From the cell containing the given text, extract its center point as (X, Y) coordinate. 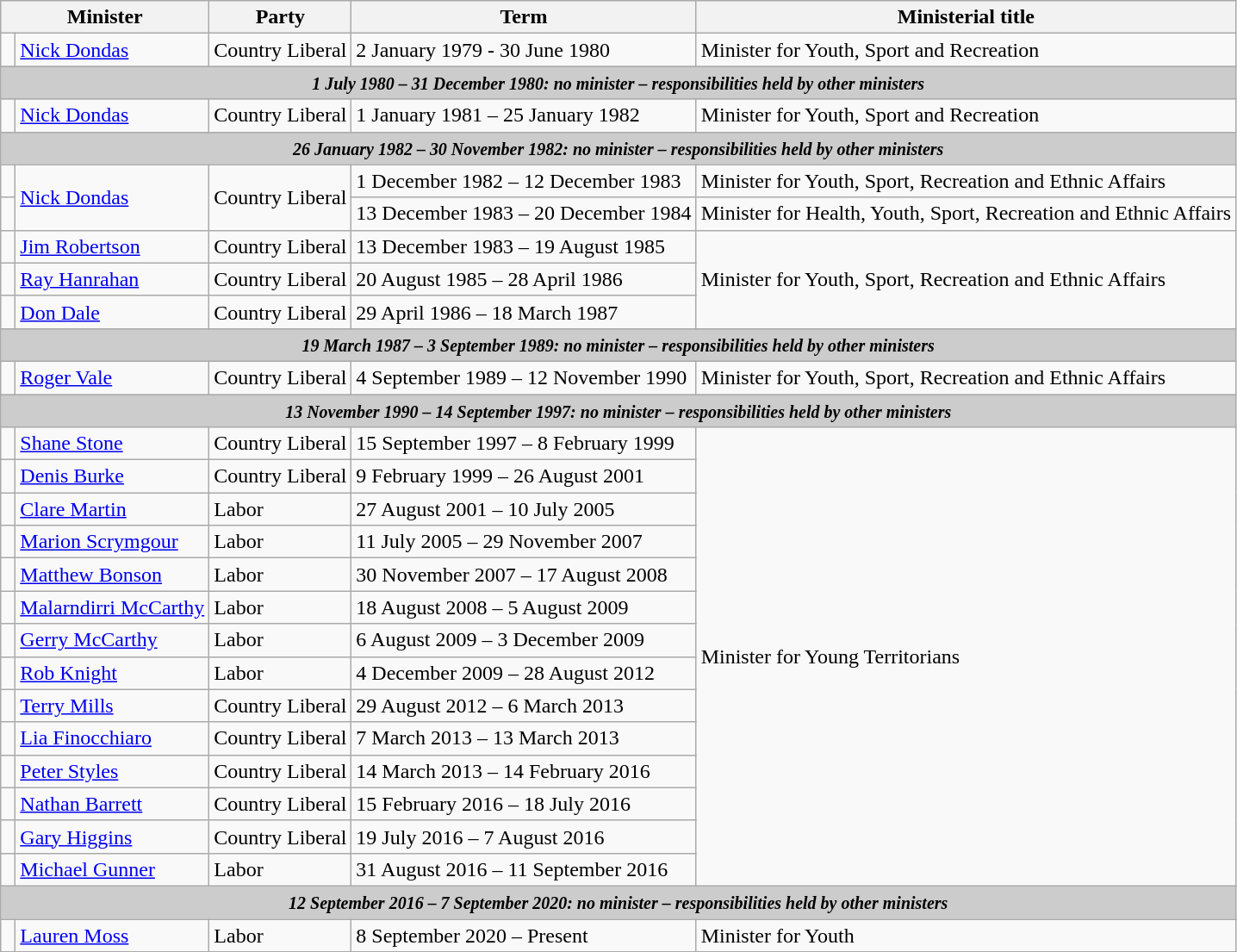
19 March 1987 – 3 September 1989: no minister – responsibilities held by other ministers (618, 345)
13 December 1983 – 19 August 1985 (524, 246)
Malarndirri McCarthy (112, 607)
31 August 2016 – 11 September 2016 (524, 869)
Roger Vale (112, 377)
Shane Stone (112, 444)
Don Dale (112, 312)
14 March 2013 – 14 February 2016 (524, 771)
8 September 2020 – Present (524, 935)
Denis Burke (112, 476)
Minister (105, 17)
1 July 1980 – 31 December 1980: no minister – responsibilities held by other ministers (618, 83)
Rob Knight (112, 673)
Term (524, 17)
13 November 1990 – 14 September 1997: no minister – responsibilities held by other ministers (618, 411)
Minister for Health, Youth, Sport, Recreation and Ethnic Affairs (967, 214)
30 November 2007 – 17 August 2008 (524, 575)
Marion Scrymgour (112, 542)
Ray Hanrahan (112, 279)
Party (281, 17)
19 July 2016 – 7 August 2016 (524, 837)
9 February 1999 – 26 August 2001 (524, 476)
27 August 2001 – 10 July 2005 (524, 509)
29 August 2012 – 6 March 2013 (524, 706)
Michael Gunner (112, 869)
20 August 1985 – 28 April 1986 (524, 279)
2 January 1979 - 30 June 1980 (524, 50)
26 January 1982 – 30 November 1982: no minister – responsibilities held by other ministers (618, 148)
15 February 2016 – 18 July 2016 (524, 804)
Gerry McCarthy (112, 640)
4 September 1989 – 12 November 1990 (524, 377)
29 April 1986 – 18 March 1987 (524, 312)
Jim Robertson (112, 246)
Minister for Young Territorians (967, 656)
Minister for Youth (967, 935)
4 December 2009 – 28 August 2012 (524, 673)
18 August 2008 – 5 August 2009 (524, 607)
Peter Styles (112, 771)
1 December 1982 – 12 December 1983 (524, 181)
Lauren Moss (112, 935)
Nathan Barrett (112, 804)
12 September 2016 – 7 September 2020: no minister – responsibilities held by other ministers (618, 902)
Matthew Bonson (112, 575)
Ministerial title (967, 17)
Lia Finocchiaro (112, 738)
Clare Martin (112, 509)
6 August 2009 – 3 December 2009 (524, 640)
15 September 1997 – 8 February 1999 (524, 444)
7 March 2013 – 13 March 2013 (524, 738)
1 January 1981 – 25 January 1982 (524, 115)
Terry Mills (112, 706)
11 July 2005 – 29 November 2007 (524, 542)
Gary Higgins (112, 837)
13 December 1983 – 20 December 1984 (524, 214)
